Return [x, y] of the center of cell containing provided text 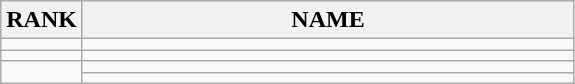
RANK [42, 20]
NAME [328, 20]
